Detect which cell encompasses the target text, then output its (x, y) center coordinate. 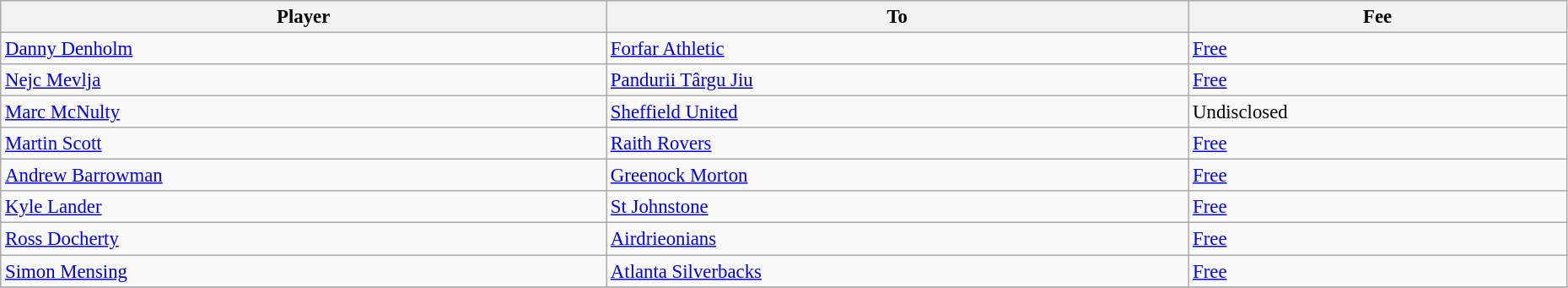
Nejc Mevlja (304, 80)
Danny Denholm (304, 49)
St Johnstone (897, 207)
Simon Mensing (304, 271)
Marc McNulty (304, 112)
Airdrieonians (897, 239)
Pandurii Târgu Jiu (897, 80)
Forfar Athletic (897, 49)
Sheffield United (897, 112)
Player (304, 17)
Undisclosed (1378, 112)
Ross Docherty (304, 239)
Kyle Lander (304, 207)
Atlanta Silverbacks (897, 271)
To (897, 17)
Andrew Barrowman (304, 176)
Fee (1378, 17)
Martin Scott (304, 144)
Greenock Morton (897, 176)
Raith Rovers (897, 144)
